Output the (X, Y) coordinate of the center of the cell containing the given text.  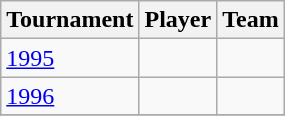
Team (251, 20)
Tournament (70, 20)
1996 (70, 96)
Player (178, 20)
1995 (70, 58)
